Detect which cell encompasses the target text, then output its (x, y) center coordinate. 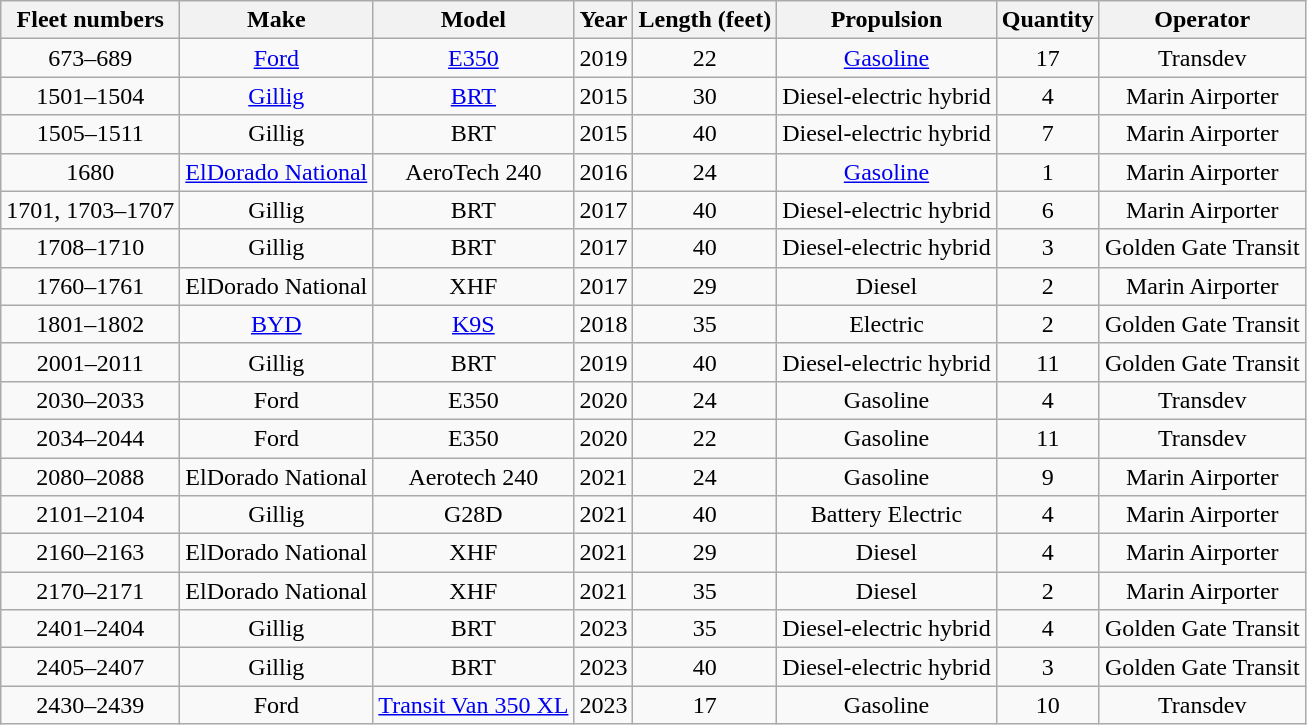
2430–2439 (90, 705)
2170–2171 (90, 591)
1680 (90, 172)
2080–2088 (90, 477)
2101–2104 (90, 515)
1708–1710 (90, 248)
2401–2404 (90, 629)
1505–1511 (90, 134)
2034–2044 (90, 438)
2018 (604, 324)
2001–2011 (90, 362)
BYD (276, 324)
2160–2163 (90, 553)
Model (474, 20)
2016 (604, 172)
Operator (1202, 20)
Electric (887, 324)
Battery Electric (887, 515)
1801–1802 (90, 324)
1701, 1703–1707 (90, 210)
K9S (474, 324)
Quantity (1048, 20)
2405–2407 (90, 667)
AeroTech 240 (474, 172)
G28D (474, 515)
Year (604, 20)
30 (705, 96)
7 (1048, 134)
10 (1048, 705)
Fleet numbers (90, 20)
1 (1048, 172)
Make (276, 20)
Length (feet) (705, 20)
1760–1761 (90, 286)
9 (1048, 477)
6 (1048, 210)
2030–2033 (90, 400)
1501–1504 (90, 96)
Aerotech 240 (474, 477)
Transit Van 350 XL (474, 705)
Propulsion (887, 20)
673–689 (90, 58)
